Detect which cell encompasses the target text, then output its [x, y] center coordinate. 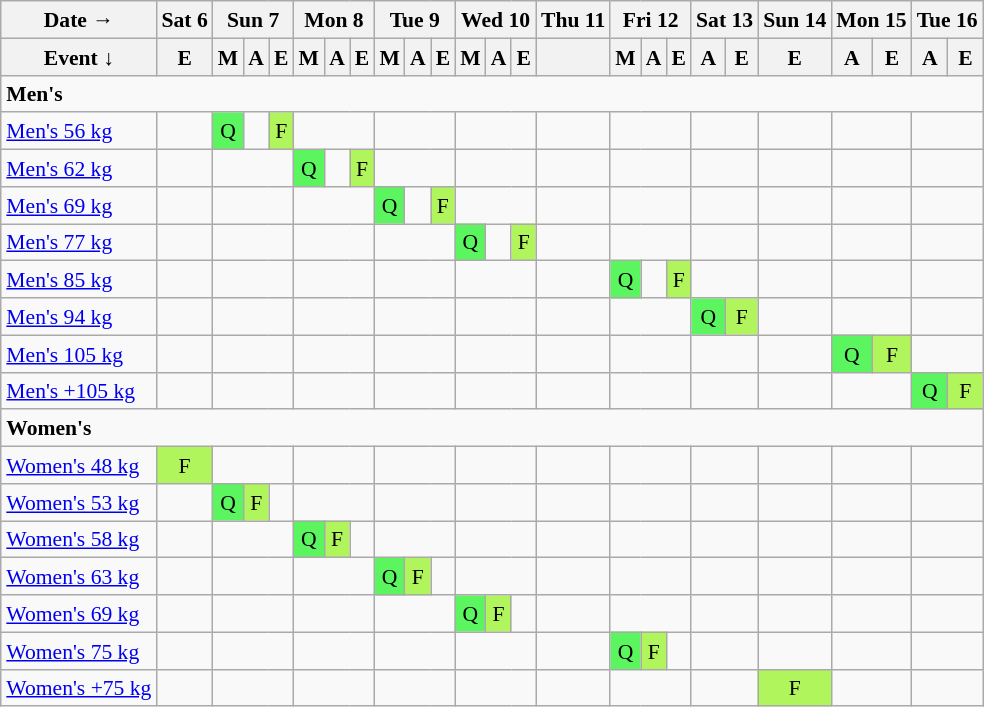
Women's 48 kg [78, 464]
Fri 12 [650, 20]
Men's 94 kg [78, 316]
Women's +75 kg [78, 688]
Men's 69 kg [78, 204]
Wed 10 [496, 20]
Sun 7 [254, 20]
Tue 9 [414, 20]
Women's 75 kg [78, 650]
Women's 53 kg [78, 502]
Thu 11 [573, 20]
Women's [492, 428]
Men's 85 kg [78, 280]
Sat 6 [184, 20]
Men's 77 kg [78, 242]
Men's 105 kg [78, 354]
Date → [78, 20]
Event ↓ [78, 56]
Men's 62 kg [78, 168]
Men's [492, 94]
Women's 69 kg [78, 614]
Mon 8 [334, 20]
Sun 14 [794, 20]
Men's 56 kg [78, 130]
Women's 58 kg [78, 538]
Tue 16 [948, 20]
Sat 13 [724, 20]
Mon 15 [871, 20]
Women's 63 kg [78, 576]
Men's +105 kg [78, 390]
